For the text-containing cell, return its midpoint in [X, Y] coordinate format. 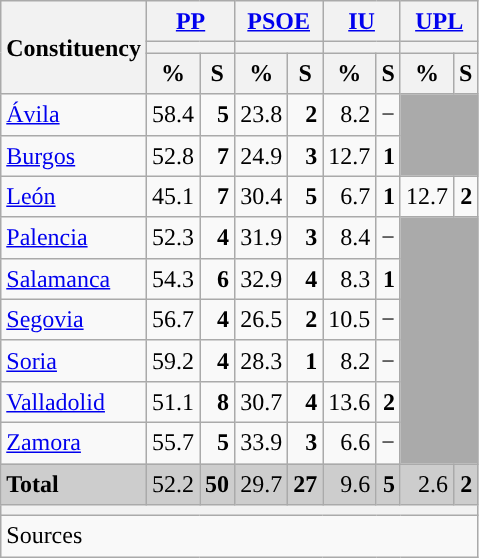
6 [218, 278]
13.6 [350, 402]
Valladolid [74, 402]
32.9 [262, 278]
6.7 [350, 196]
50 [218, 484]
IU [362, 22]
23.8 [262, 114]
Burgos [74, 156]
8.3 [350, 278]
10.5 [350, 320]
Zamora [74, 442]
33.9 [262, 442]
9.6 [350, 484]
Constituency [74, 48]
Soria [74, 360]
6.6 [350, 442]
29.7 [262, 484]
26.5 [262, 320]
Segovia [74, 320]
2.6 [426, 484]
52.2 [172, 484]
52.3 [172, 238]
8 [218, 402]
Salamanca [74, 278]
52.8 [172, 156]
45.1 [172, 196]
54.3 [172, 278]
PSOE [279, 22]
Total [74, 484]
Ávila [74, 114]
8.4 [350, 238]
UPL [438, 22]
27 [306, 484]
León [74, 196]
Palencia [74, 238]
56.7 [172, 320]
30.4 [262, 196]
28.3 [262, 360]
58.4 [172, 114]
Sources [240, 536]
51.1 [172, 402]
PP [190, 22]
55.7 [172, 442]
59.2 [172, 360]
31.9 [262, 238]
30.7 [262, 402]
24.9 [262, 156]
